Capture the cell that displays the provided text and extract its (x, y) central coordinate. 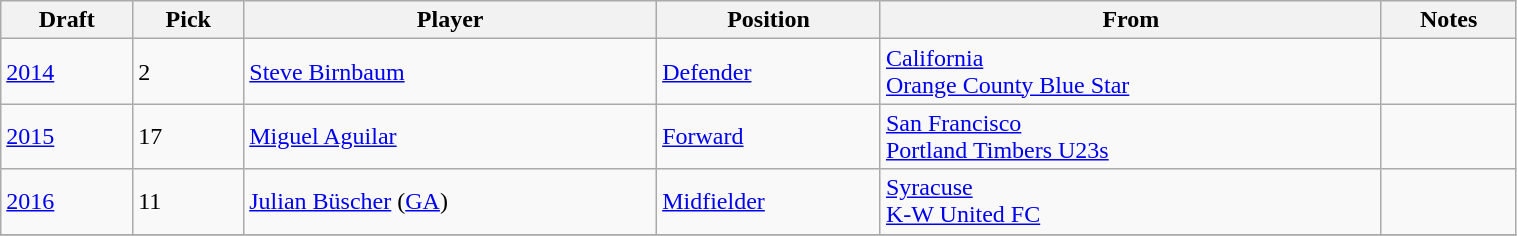
Position (769, 20)
San FranciscoPortland Timbers U23s (1130, 136)
Defender (769, 72)
17 (188, 136)
Midfielder (769, 202)
2 (188, 72)
2014 (67, 72)
Pick (188, 20)
Forward (769, 136)
Steve Birnbaum (450, 72)
Player (450, 20)
2016 (67, 202)
CaliforniaOrange County Blue Star (1130, 72)
11 (188, 202)
Draft (67, 20)
From (1130, 20)
Miguel Aguilar (450, 136)
Julian Büscher (GA) (450, 202)
2015 (67, 136)
Notes (1448, 20)
SyracuseK-W United FC (1130, 202)
